Find where the given text appears and provide that cell's center as [X, Y] coordinate. 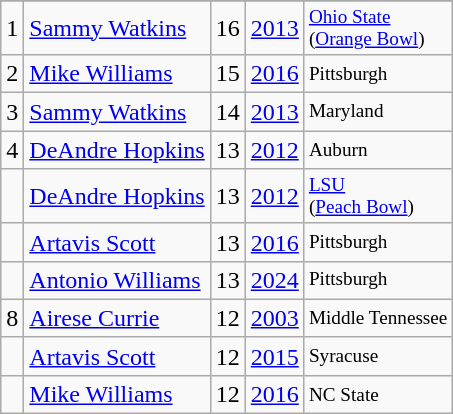
NC State [378, 394]
Ohio State(Orange Bowl) [378, 28]
2015 [274, 356]
2003 [274, 318]
4 [12, 150]
Airese Currie [117, 318]
Maryland [378, 112]
16 [228, 28]
1 [12, 28]
15 [228, 74]
2024 [274, 280]
Syracuse [378, 356]
Auburn [378, 150]
LSU(Peach Bowl) [378, 196]
14 [228, 112]
2 [12, 74]
3 [12, 112]
Antonio Williams [117, 280]
8 [12, 318]
Middle Tennessee [378, 318]
